Find where the given text appears and provide that cell's center as (x, y) coordinate. 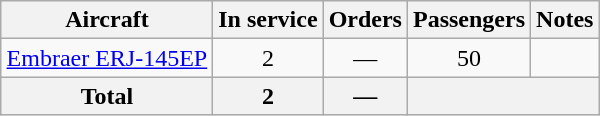
Total (107, 96)
Embraer ERJ-145EP (107, 58)
Notes (565, 20)
50 (468, 58)
Aircraft (107, 20)
In service (268, 20)
Passengers (468, 20)
Orders (365, 20)
